Scan for the cell matching the given text and deliver its [X, Y] coordinate at center. 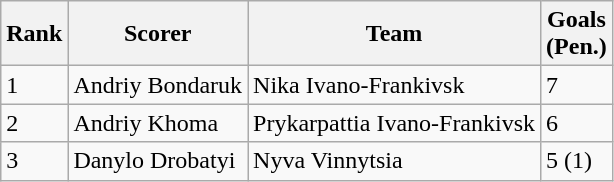
Danylo Drobatyi [158, 161]
Nyva Vinnytsia [394, 161]
1 [34, 85]
7 [577, 85]
Andriy Bondaruk [158, 85]
Andriy Khoma [158, 123]
3 [34, 161]
Prykarpattia Ivano-Frankivsk [394, 123]
Rank [34, 34]
5 (1) [577, 161]
6 [577, 123]
Team [394, 34]
Scorer [158, 34]
Nika Ivano-Frankivsk [394, 85]
Goals(Pen.) [577, 34]
2 [34, 123]
